Provide the (x, y) coordinate of the cell's center where the given text is located.  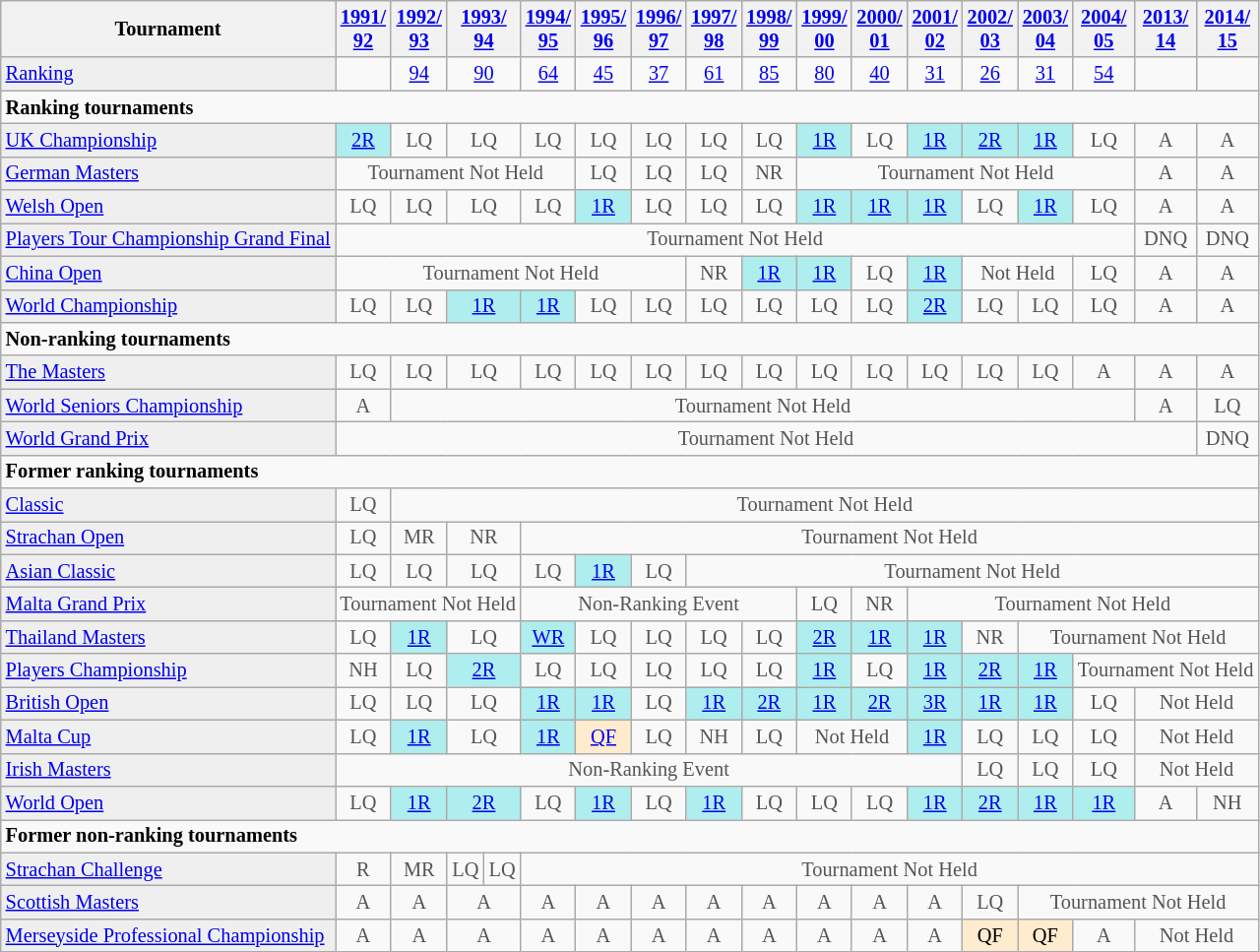
UK Championship (168, 140)
45 (603, 74)
85 (769, 74)
World Open (168, 802)
Non-ranking tournaments (630, 339)
2004/05 (1104, 29)
World Championship (168, 306)
37 (659, 74)
1997/98 (714, 29)
Classic (168, 505)
2001/02 (935, 29)
54 (1104, 74)
WR (548, 637)
Former ranking tournaments (630, 472)
2003/04 (1045, 29)
Strachan Open (168, 538)
1992/93 (419, 29)
2014/15 (1227, 29)
Malta Grand Prix (168, 603)
Malta Cup (168, 736)
Ranking (168, 74)
China Open (168, 273)
Players Championship (168, 670)
Irish Masters (168, 770)
Scottish Masters (168, 902)
R (362, 869)
1996/97 (659, 29)
Thailand Masters (168, 637)
Former non-ranking tournaments (630, 836)
2002/03 (990, 29)
90 (484, 74)
40 (879, 74)
94 (419, 74)
Merseyside Professional Championship (168, 935)
1991/92 (362, 29)
Ranking tournaments (630, 107)
2013/14 (1165, 29)
1995/96 (603, 29)
61 (714, 74)
British Open (168, 703)
64 (548, 74)
Tournament (168, 29)
1993/94 (484, 29)
3R (935, 703)
Asian Classic (168, 571)
World Grand Prix (168, 438)
German Masters (168, 173)
2000/01 (879, 29)
The Masters (168, 372)
Players Tour Championship Grand Final (168, 239)
Strachan Challenge (168, 869)
1998/99 (769, 29)
1994/95 (548, 29)
26 (990, 74)
World Seniors Championship (168, 406)
1999/00 (824, 29)
Welsh Open (168, 207)
80 (824, 74)
